From the cell containing the given text, extract its center point as [X, Y] coordinate. 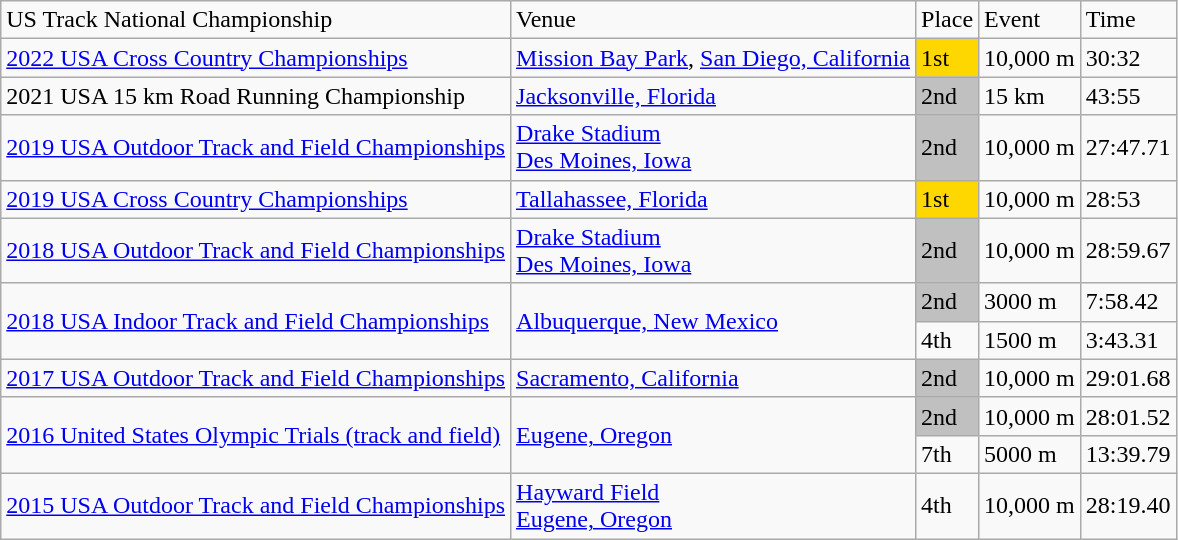
43:55 [1128, 96]
Albuquerque, New Mexico [714, 321]
5000 m [1030, 454]
30:32 [1128, 58]
Place [948, 20]
2022 USA Cross Country Championships [256, 58]
2021 USA 15 km Road Running Championship [256, 96]
Eugene, Oregon [714, 435]
13:39.79 [1128, 454]
Mission Bay Park, San Diego, California [714, 58]
29:01.68 [1128, 378]
2018 USA Indoor Track and Field Championships [256, 321]
2018 USA Outdoor Track and Field Championships [256, 250]
2017 USA Outdoor Track and Field Championships [256, 378]
Tallahassee, Florida [714, 199]
2019 USA Cross Country Championships [256, 199]
15 km [1030, 96]
2016 United States Olympic Trials (track and field) [256, 435]
3:43.31 [1128, 340]
Hayward FieldEugene, Oregon [714, 506]
US Track National Championship [256, 20]
Jacksonville, Florida [714, 96]
3000 m [1030, 302]
28:19.40 [1128, 506]
28:01.52 [1128, 416]
Event [1030, 20]
27:47.71 [1128, 148]
28:53 [1128, 199]
2015 USA Outdoor Track and Field Championships [256, 506]
Time [1128, 20]
2019 USA Outdoor Track and Field Championships [256, 148]
28:59.67 [1128, 250]
1500 m [1030, 340]
Sacramento, California [714, 378]
7:58.42 [1128, 302]
Venue [714, 20]
7th [948, 454]
